Return the (x, y) coordinate for the center point of the cell that contains the specified text.  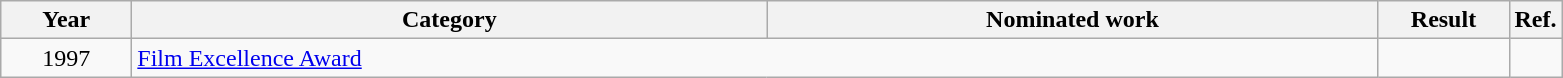
Result (1444, 20)
Category (450, 20)
Film Excellence Award (755, 58)
Nominated work (1072, 20)
Ref. (1536, 20)
Year (66, 20)
1997 (66, 58)
